Search for the cell housing the specified text and yield its [X, Y] center coordinate. 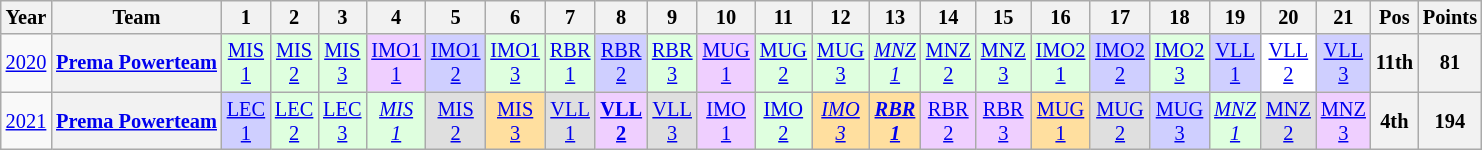
2 [294, 17]
IMO21 [1061, 63]
IMO22 [1120, 63]
LEC3 [342, 121]
IMO13 [515, 63]
Pos [1394, 17]
Year [26, 17]
14 [948, 17]
17 [1120, 17]
IMO1 [726, 121]
IMO11 [396, 63]
Points [1450, 17]
20 [1288, 17]
2021 [26, 121]
4 [396, 17]
15 [1004, 17]
7 [570, 17]
81 [1450, 63]
8 [621, 17]
5 [456, 17]
194 [1450, 121]
13 [895, 17]
Team [136, 17]
IMO2 [784, 121]
11 [784, 17]
6 [515, 17]
LEC1 [246, 121]
16 [1061, 17]
IMO12 [456, 63]
2020 [26, 63]
10 [726, 17]
11th [1394, 63]
18 [1180, 17]
12 [840, 17]
IMO3 [840, 121]
19 [1235, 17]
1 [246, 17]
4th [1394, 121]
IMO23 [1180, 63]
9 [672, 17]
3 [342, 17]
LEC2 [294, 121]
21 [1344, 17]
